Determine the (X, Y) coordinate at the center of the cell enclosing the given text.  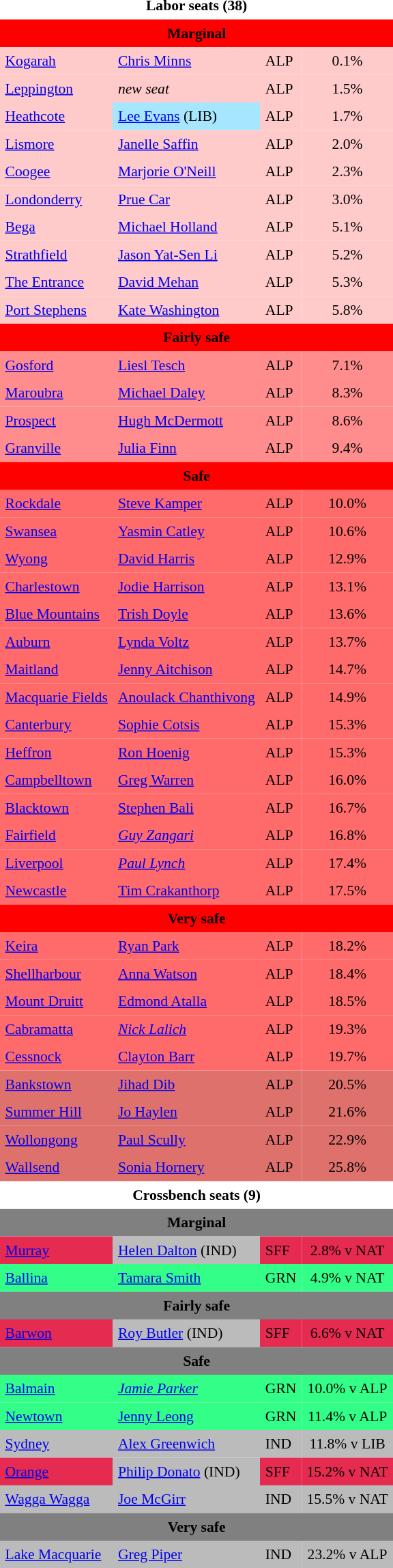
Trish Doyle (186, 614)
17.4% (347, 863)
12.9% (347, 559)
Auburn (56, 641)
5.3% (347, 282)
new seat (186, 88)
Lismore (56, 143)
14.9% (347, 697)
Balmain (56, 1388)
Rockdale (56, 503)
Wollongong (56, 1139)
0.1% (347, 61)
Jenny Leong (186, 1416)
Julia Finn (186, 448)
18.2% (347, 946)
Ballina (56, 1278)
Hugh McDermott (186, 420)
10.0% (347, 503)
Ryan Park (186, 946)
Charlestown (56, 586)
Granville (56, 448)
11.8% v LIB (347, 1444)
Tamara Smith (186, 1278)
Liesl Tesch (186, 365)
Heathcote (56, 116)
13.7% (347, 641)
Tim Crakanthorp (186, 891)
Prospect (56, 420)
Macquarie Fields (56, 697)
Londonderry (56, 199)
Nick Lalich (186, 1028)
1.5% (347, 88)
Michael Holland (186, 227)
6.6% v NAT (347, 1333)
4.9% v NAT (347, 1278)
5.8% (347, 309)
Fairfield (56, 835)
Wagga Wagga (56, 1499)
Jason Yat-Sen Li (186, 254)
Cabramatta (56, 1028)
Stephen Bali (186, 807)
Barwon (56, 1333)
Paul Lynch (186, 863)
Bega (56, 227)
Keira (56, 946)
Cessnock (56, 1056)
19.3% (347, 1028)
Canterbury (56, 725)
15.2% v NAT (347, 1471)
Anoulack Chanthivong (186, 697)
Bankstown (56, 1084)
Wallsend (56, 1167)
Jodie Harrison (186, 586)
Wyong (56, 559)
16.8% (347, 835)
Mount Druitt (56, 1001)
Maroubra (56, 393)
David Mehan (186, 282)
16.0% (347, 780)
David Harris (186, 559)
18.5% (347, 1001)
Port Stephens (56, 309)
The Entrance (56, 282)
Michael Daley (186, 393)
Swansea (56, 531)
3.0% (347, 199)
5.1% (347, 227)
18.4% (347, 973)
Anna Watson (186, 973)
Jo Haylen (186, 1112)
Helen Dalton (IND) (186, 1250)
14.7% (347, 669)
Edmond Atalla (186, 1001)
Maitland (56, 669)
Strathfield (56, 254)
Steve Kamper (186, 503)
Newtown (56, 1416)
Orange (56, 1471)
5.2% (347, 254)
Chris Minns (186, 61)
2.3% (347, 171)
Liverpool (56, 863)
Sophie Cotsis (186, 725)
2.8% v NAT (347, 1250)
Kogarah (56, 61)
13.1% (347, 586)
Prue Car (186, 199)
Greg Warren (186, 780)
21.6% (347, 1112)
10.6% (347, 531)
Philip Donato (IND) (186, 1471)
Lake Macquarie (56, 1554)
11.4% v ALP (347, 1416)
1.7% (347, 116)
Sydney (56, 1444)
20.5% (347, 1084)
13.6% (347, 614)
Heffron (56, 752)
22.9% (347, 1139)
Shellharbour (56, 973)
Greg Piper (186, 1554)
2.0% (347, 143)
7.1% (347, 365)
Jihad Dib (186, 1084)
Leppington (56, 88)
Alex Greenwich (186, 1444)
25.8% (347, 1167)
16.7% (347, 807)
Newcastle (56, 891)
Gosford (56, 365)
9.4% (347, 448)
8.6% (347, 420)
Blue Mountains (56, 614)
Crossbench seats (9) (196, 1194)
Ron Hoenig (186, 752)
Roy Butler (IND) (186, 1333)
8.3% (347, 393)
19.7% (347, 1056)
23.2% v ALP (347, 1554)
Lee Evans (LIB) (186, 116)
Campbelltown (56, 780)
Joe McGirr (186, 1499)
15.5% v NAT (347, 1499)
Kate Washington (186, 309)
Guy Zangari (186, 835)
Jamie Parker (186, 1388)
Marjorie O'Neill (186, 171)
Yasmin Catley (186, 531)
Sonia Hornery (186, 1167)
Clayton Barr (186, 1056)
Paul Scully (186, 1139)
10.0% v ALP (347, 1388)
Murray (56, 1250)
17.5% (347, 891)
Blacktown (56, 807)
Jenny Aitchison (186, 669)
Summer Hill (56, 1112)
Lynda Voltz (186, 641)
Coogee (56, 171)
Janelle Saffin (186, 143)
